Output the [X, Y] coordinate of the center of the cell containing the given text.  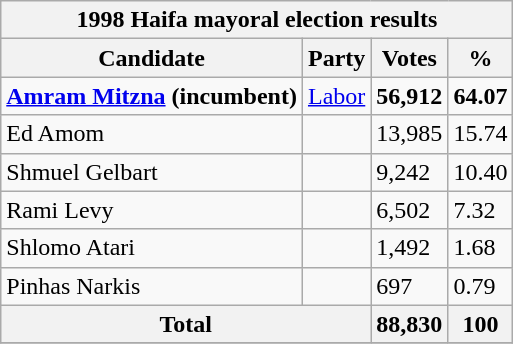
Ed Amom [152, 134]
Amram Mitzna (incumbent) [152, 96]
15.74 [480, 134]
Party [336, 58]
6,502 [410, 210]
Votes [410, 58]
% [480, 58]
697 [410, 286]
Shmuel Gelbart [152, 172]
10.40 [480, 172]
1998 Haifa mayoral election results [257, 20]
Pinhas Narkis [152, 286]
7.32 [480, 210]
100 [480, 324]
56,912 [410, 96]
Rami Levy [152, 210]
64.07 [480, 96]
9,242 [410, 172]
0.79 [480, 286]
13,985 [410, 134]
88,830 [410, 324]
Shlomo Atari [152, 248]
1,492 [410, 248]
Labor [336, 96]
Candidate [152, 58]
1.68 [480, 248]
Total [186, 324]
